Extract the (x, y) coordinate from the center of the cell holding the provided text.  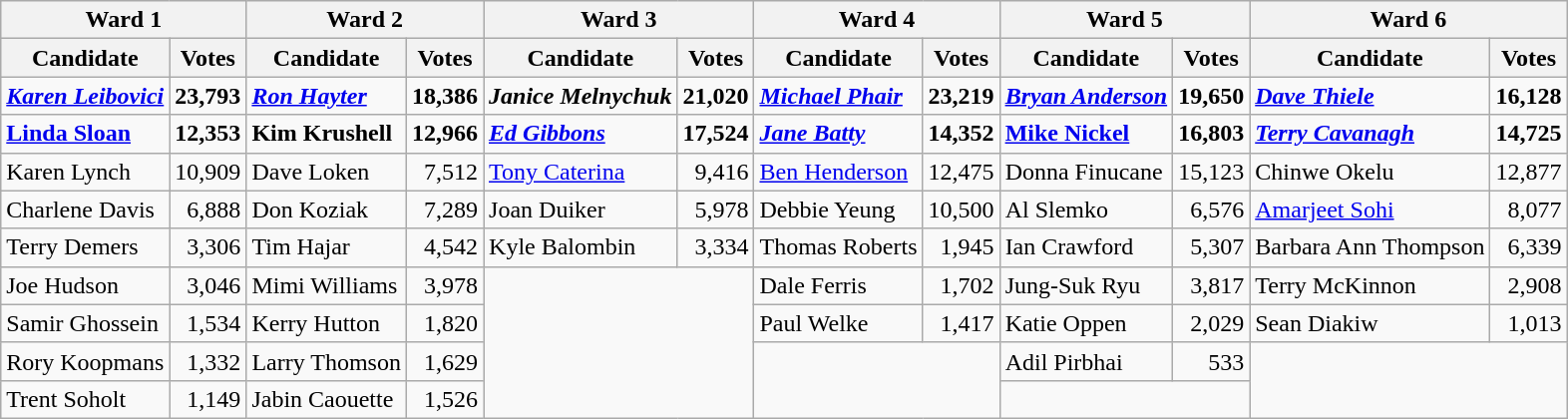
15,123 (1211, 172)
Ed Gibbons (581, 134)
Ward 2 (365, 20)
Linda Sloan (86, 134)
Karen Leibovici (86, 96)
Kim Krushell (327, 134)
Ward 1 (124, 20)
18,386 (445, 96)
14,725 (1528, 134)
Joe Hudson (86, 285)
Ben Henderson (838, 172)
16,803 (1211, 134)
Jung-Suk Ryu (1086, 285)
17,524 (716, 134)
19,650 (1211, 96)
Donna Finucane (1086, 172)
533 (1211, 361)
1,013 (1528, 323)
21,020 (716, 96)
Adil Pirbhai (1086, 361)
Ward 5 (1125, 20)
9,416 (716, 172)
3,046 (207, 285)
Jabin Caouette (327, 399)
4,542 (445, 247)
Debbie Yeung (838, 209)
Ward 3 (618, 20)
3,306 (207, 247)
6,888 (207, 209)
Don Koziak (327, 209)
1,945 (962, 247)
Janice Melnychuk (581, 96)
Katie Oppen (1086, 323)
Terry Cavanagh (1371, 134)
5,307 (1211, 247)
1,417 (962, 323)
23,793 (207, 96)
3,978 (445, 285)
Kerry Hutton (327, 323)
Michael Phair (838, 96)
8,077 (1528, 209)
Ward 6 (1408, 20)
Dave Loken (327, 172)
12,353 (207, 134)
1,534 (207, 323)
Kyle Balombin (581, 247)
Joan Duiker (581, 209)
Ward 4 (877, 20)
Al Slemko (1086, 209)
Mimi Williams (327, 285)
10,500 (962, 209)
Amarjeet Sohi (1371, 209)
12,966 (445, 134)
Tim Hajar (327, 247)
7,289 (445, 209)
1,629 (445, 361)
Ian Crawford (1086, 247)
3,334 (716, 247)
Chinwe Okelu (1371, 172)
1,332 (207, 361)
5,978 (716, 209)
6,576 (1211, 209)
Trent Soholt (86, 399)
2,029 (1211, 323)
6,339 (1528, 247)
Bryan Anderson (1086, 96)
10,909 (207, 172)
Tony Caterina (581, 172)
1,149 (207, 399)
12,475 (962, 172)
Jane Batty (838, 134)
Dave Thiele (1371, 96)
Samir Ghossein (86, 323)
Rory Koopmans (86, 361)
Dale Ferris (838, 285)
14,352 (962, 134)
7,512 (445, 172)
Paul Welke (838, 323)
Charlene Davis (86, 209)
Sean Diakiw (1371, 323)
Terry Demers (86, 247)
2,908 (1528, 285)
1,820 (445, 323)
Karen Lynch (86, 172)
16,128 (1528, 96)
3,817 (1211, 285)
Mike Nickel (1086, 134)
Terry McKinnon (1371, 285)
1,526 (445, 399)
Larry Thomson (327, 361)
Thomas Roberts (838, 247)
1,702 (962, 285)
Ron Hayter (327, 96)
12,877 (1528, 172)
Barbara Ann Thompson (1371, 247)
23,219 (962, 96)
